Identify which cell holds the provided text, then report its [x, y] central coordinate. 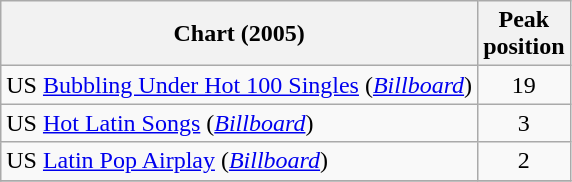
US Latin Pop Airplay (Billboard) [240, 161]
3 [524, 123]
Chart (2005) [240, 34]
2 [524, 161]
19 [524, 85]
US Bubbling Under Hot 100 Singles (Billboard) [240, 85]
US Hot Latin Songs (Billboard) [240, 123]
Peakposition [524, 34]
